Search for the cell housing the specified text and yield its (x, y) center coordinate. 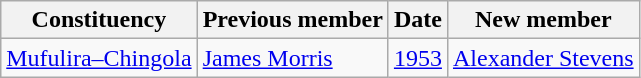
Alexander Stevens (543, 58)
Mufulira–Chingola (99, 58)
New member (543, 20)
Constituency (99, 20)
Previous member (292, 20)
Date (418, 20)
James Morris (292, 58)
1953 (418, 58)
